Locate the cell with the specified text and output its [x, y] center coordinate. 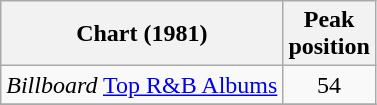
Chart (1981) [142, 34]
Billboard Top R&B Albums [142, 85]
Peakposition [329, 34]
54 [329, 85]
